Output the (x, y) coordinate of the center of the cell containing the given text.  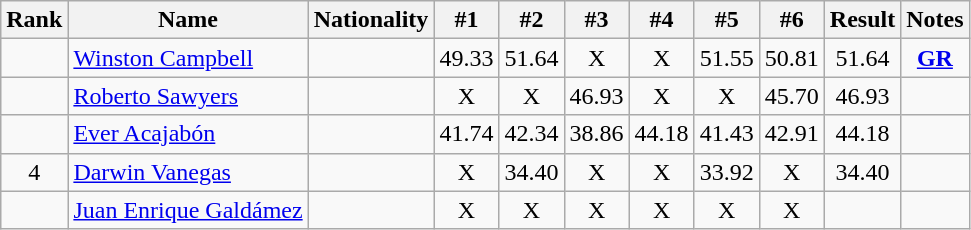
45.70 (792, 96)
42.91 (792, 134)
#2 (532, 20)
GR (935, 58)
41.43 (726, 134)
49.33 (466, 58)
Result (862, 20)
Ever Acajabón (188, 134)
Nationality (371, 20)
#3 (596, 20)
Winston Campbell (188, 58)
Roberto Sawyers (188, 96)
#4 (662, 20)
#5 (726, 20)
42.34 (532, 134)
51.55 (726, 58)
41.74 (466, 134)
#1 (466, 20)
38.86 (596, 134)
Name (188, 20)
Rank (34, 20)
4 (34, 172)
33.92 (726, 172)
Darwin Vanegas (188, 172)
50.81 (792, 58)
#6 (792, 20)
Notes (935, 20)
Juan Enrique Galdámez (188, 210)
